Detect which cell encompasses the target text, then output its [X, Y] center coordinate. 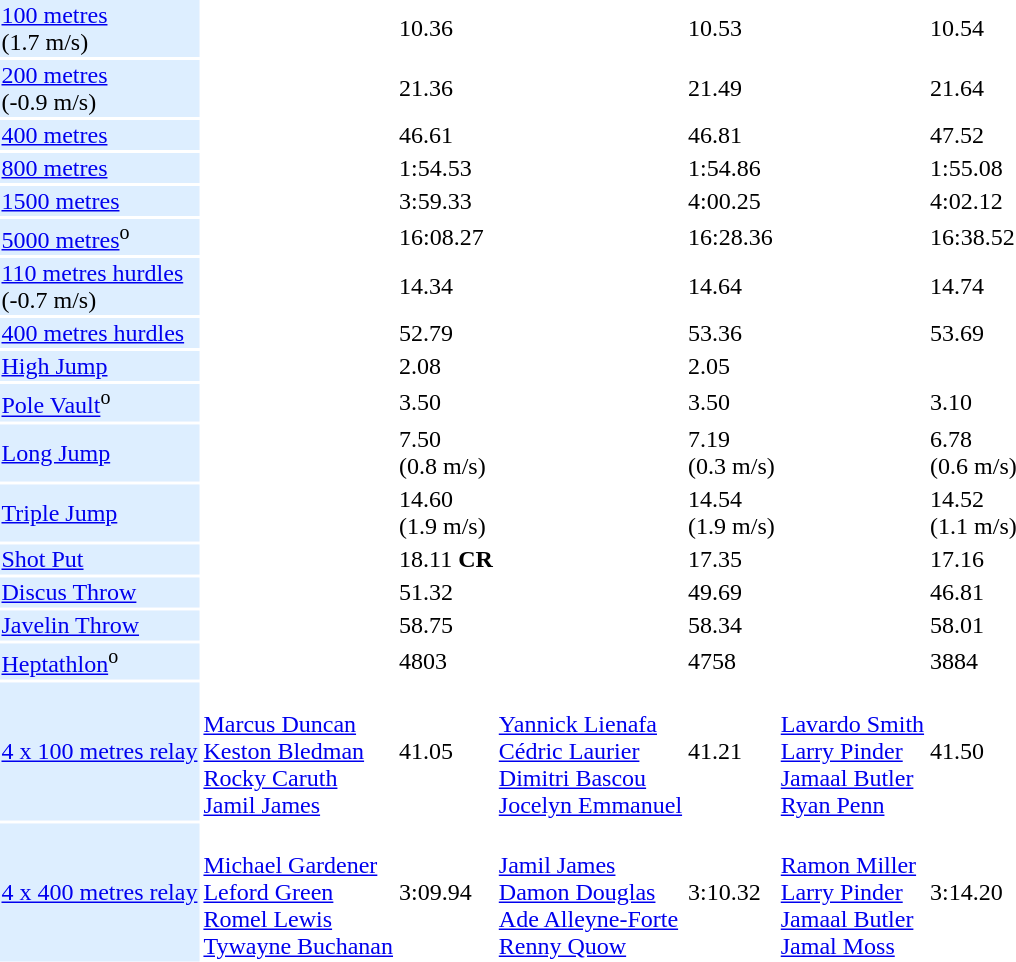
46.61 [446, 135]
3:09.94 [446, 892]
Triple Jump [100, 512]
14.34 [446, 286]
High Jump [100, 366]
4803 [446, 661]
5000 metreso [100, 237]
7.50 (0.8 m/s) [446, 452]
58.34 [732, 625]
1:54.53 [446, 168]
4 x 100 metres relay [100, 751]
Jamil James Damon Douglas Ade Alleyne-Forte Renny Quow [590, 892]
400 metres hurdles [100, 333]
Ramon Miller Larry Pinder Jamaal Butler Jamal Moss [852, 892]
10.53 [732, 28]
21.36 [446, 88]
41.05 [446, 751]
800 metres [100, 168]
Marcus Duncan Keston Bledman Rocky Caruth Jamil James [298, 751]
14.54 (1.9 m/s) [732, 512]
4 x 400 metres relay [100, 892]
16:08.27 [446, 237]
Yannick Lienafa Cédric Laurier Dimitri Bascou Jocelyn Emmanuel [590, 751]
58.75 [446, 625]
1:54.86 [732, 168]
7.19 (0.3 m/s) [732, 452]
4:00.25 [732, 201]
Heptathlono [100, 661]
21.49 [732, 88]
41.21 [732, 751]
Pole Vaulto [100, 402]
52.79 [446, 333]
4758 [732, 661]
18.11 CR [446, 559]
14.64 [732, 286]
3:10.32 [732, 892]
2.05 [732, 366]
3:59.33 [446, 201]
Shot Put [100, 559]
1500 metres [100, 201]
Discus Throw [100, 592]
49.69 [732, 592]
Lavardo Smith Larry Pinder Jamaal Butler Ryan Penn [852, 751]
100 metres (1.7 m/s) [100, 28]
14.60 (1.9 m/s) [446, 512]
10.36 [446, 28]
Long Jump [100, 452]
Michael GardenerLeford GreenRomel LewisTywayne Buchanan [298, 892]
17.35 [732, 559]
16:28.36 [732, 237]
46.81 [732, 135]
400 metres [100, 135]
110 metres hurdles (-0.7 m/s) [100, 286]
51.32 [446, 592]
2.08 [446, 366]
Javelin Throw [100, 625]
200 metres (-0.9 m/s) [100, 88]
53.36 [732, 333]
